Identify which cell holds the provided text, then report its (x, y) central coordinate. 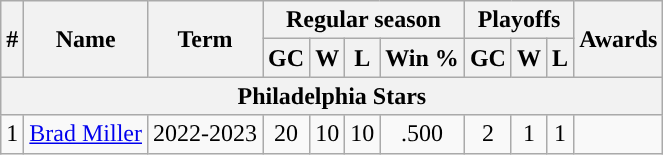
2 (488, 134)
Brad Miller (86, 134)
20 (286, 134)
2022-2023 (206, 134)
Win % (422, 58)
Awards (618, 39)
Philadelphia Stars (332, 96)
Term (206, 39)
Regular season (364, 20)
Name (86, 39)
# (12, 39)
Playoffs (518, 20)
.500 (422, 134)
